Identify which cell holds the provided text, then report its [X, Y] central coordinate. 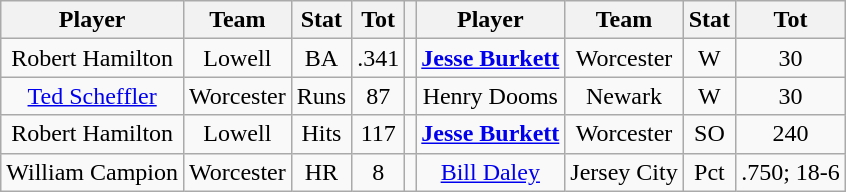
Henry Dooms [490, 96]
SO [709, 134]
Jersey City [624, 172]
Newark [624, 96]
HR [321, 172]
William Campion [92, 172]
87 [378, 96]
Hits [321, 134]
.341 [378, 58]
Pct [709, 172]
.750; 18-6 [791, 172]
Runs [321, 96]
8 [378, 172]
240 [791, 134]
BA [321, 58]
117 [378, 134]
Ted Scheffler [92, 96]
Bill Daley [490, 172]
